Scan for the cell matching the given text and deliver its [x, y] coordinate at center. 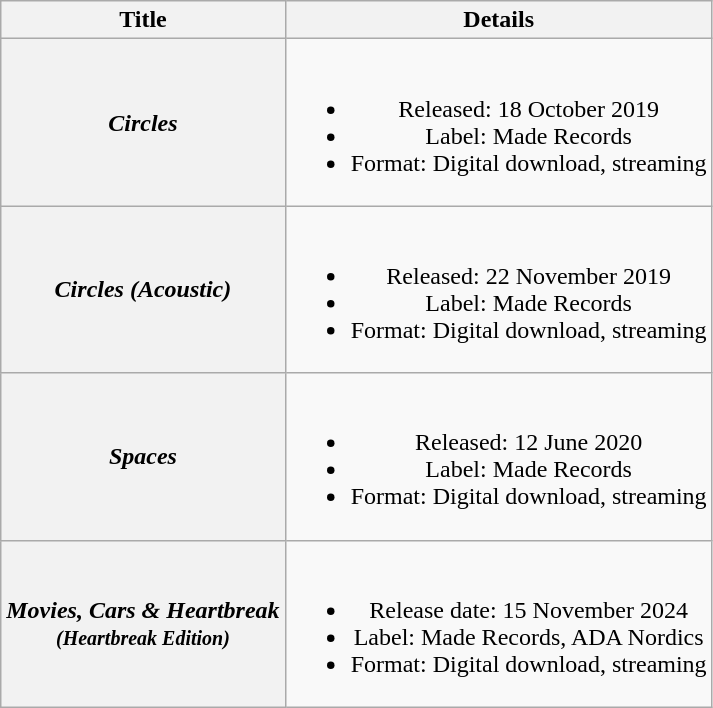
Release date: 15 November 2024Label: Made Records, ADA NordicsFormat: Digital download, streaming [498, 624]
Circles [143, 122]
Released: 18 October 2019Label: Made RecordsFormat: Digital download, streaming [498, 122]
Circles (Acoustic) [143, 290]
Details [498, 20]
Spaces [143, 456]
Released: 22 November 2019Label: Made RecordsFormat: Digital download, streaming [498, 290]
Title [143, 20]
Movies, Cars & Heartbreak(Heartbreak Edition) [143, 624]
Released: 12 June 2020Label: Made RecordsFormat: Digital download, streaming [498, 456]
